Return the (x, y) coordinate for the center point of the cell that contains the specified text.  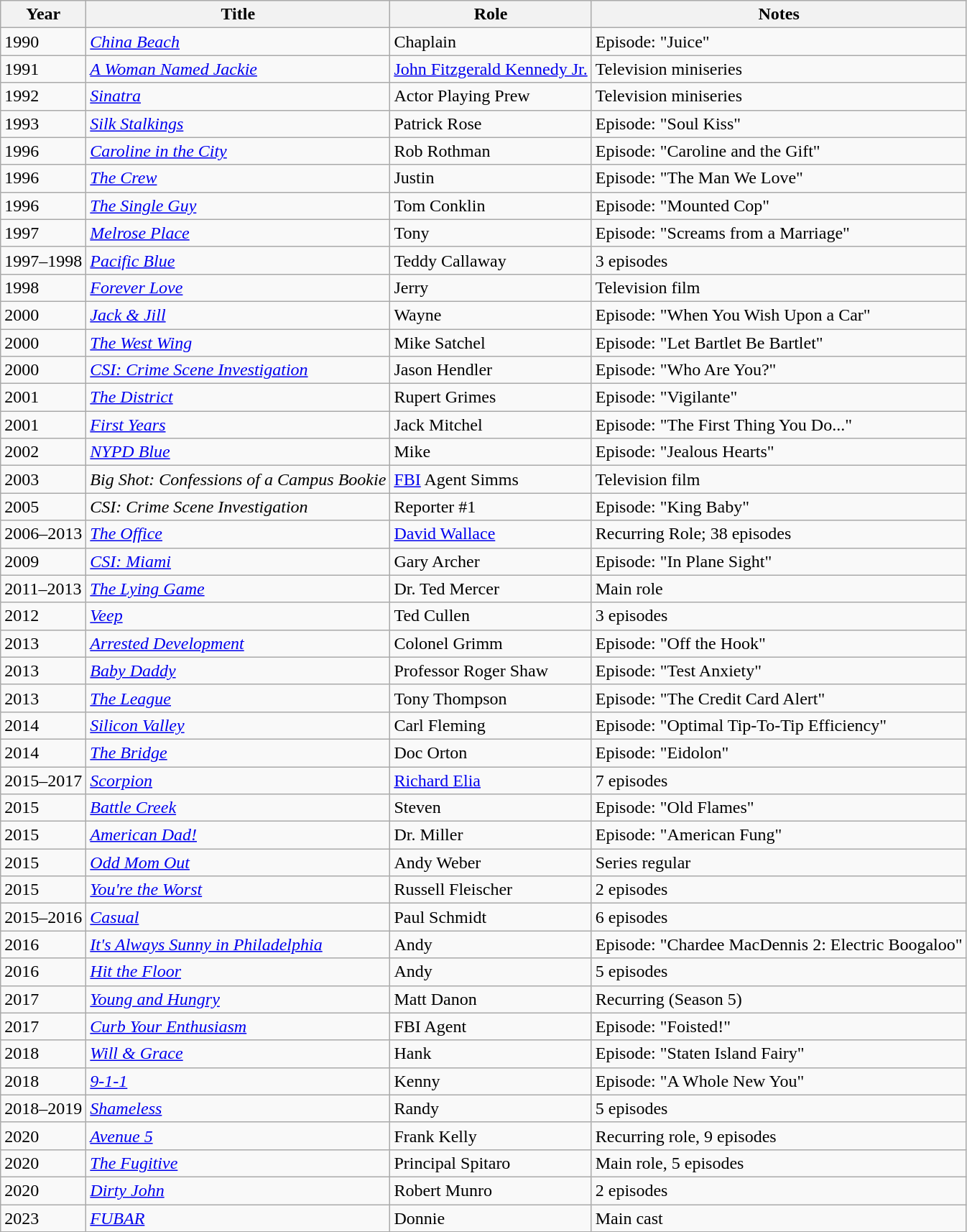
NYPD Blue (239, 452)
Justin (491, 178)
Episode: "Foisted!" (779, 1026)
Principal Spitaro (491, 1163)
2012 (43, 616)
Silk Stalkings (239, 124)
Forever Love (239, 288)
FBI Agent Simms (491, 479)
Curb Your Enthusiasm (239, 1026)
1998 (43, 288)
Casual (239, 917)
Year (43, 14)
Dr. Ted Mercer (491, 589)
Tom Conklin (491, 206)
Episode: "Who Are You?" (779, 370)
Frank Kelly (491, 1136)
The Bridge (239, 753)
Mike (491, 452)
You're the Worst (239, 890)
Episode: "King Baby" (779, 507)
Episode: "A Whole New You" (779, 1081)
2018–2019 (43, 1108)
2003 (43, 479)
China Beach (239, 42)
Dr. Miller (491, 835)
Matt Danon (491, 999)
Recurring (Season 5) (779, 999)
The Lying Game (239, 589)
Shameless (239, 1108)
Russell Fleischer (491, 890)
Will & Grace (239, 1054)
Doc Orton (491, 753)
The West Wing (239, 343)
Episode: "Juice" (779, 42)
Scorpion (239, 780)
Dirty John (239, 1190)
Gary Archer (491, 561)
1990 (43, 42)
7 episodes (779, 780)
Colonel Grimm (491, 643)
2015–2017 (43, 780)
Reporter #1 (491, 507)
2011–2013 (43, 589)
Episode: "Soul Kiss" (779, 124)
Avenue 5 (239, 1136)
The Crew (239, 178)
Main role, 5 episodes (779, 1163)
1993 (43, 124)
Rob Rothman (491, 151)
First Years (239, 425)
Baby Daddy (239, 671)
Episode: "Screams from a Marriage" (779, 233)
Odd Mom Out (239, 863)
Jack & Jill (239, 315)
Episode: "Off the Hook" (779, 643)
Main cast (779, 1218)
Episode: "Eidolon" (779, 753)
Main role (779, 589)
Tony (491, 233)
2023 (43, 1218)
FUBAR (239, 1218)
The Office (239, 534)
Episode: "The Credit Card Alert" (779, 698)
2009 (43, 561)
FBI Agent (491, 1026)
Episode: "The Man We Love" (779, 178)
Pacific Blue (239, 260)
Professor Roger Shaw (491, 671)
Veep (239, 616)
Mike Satchel (491, 343)
Episode: "Let Bartlet Be Bartlet" (779, 343)
CSI: Miami (239, 561)
1997 (43, 233)
Kenny (491, 1081)
Title (239, 14)
Arrested Development (239, 643)
Episode: "When You Wish Upon a Car" (779, 315)
Notes (779, 14)
Teddy Callaway (491, 260)
Series regular (779, 863)
Recurring role, 9 episodes (779, 1136)
1991 (43, 69)
Robert Munro (491, 1190)
Big Shot: Confessions of a Campus Bookie (239, 479)
Tony Thompson (491, 698)
David Wallace (491, 534)
6 episodes (779, 917)
Chaplain (491, 42)
Patrick Rose (491, 124)
Sinatra (239, 96)
The League (239, 698)
Role (491, 14)
Episode: "American Fung" (779, 835)
Hank (491, 1054)
Richard Elia (491, 780)
Andy Weber (491, 863)
1997–1998 (43, 260)
Wayne (491, 315)
The District (239, 397)
2015–2016 (43, 917)
Episode: "Old Flames" (779, 808)
Episode: "The First Thing You Do..." (779, 425)
2002 (43, 452)
Battle Creek (239, 808)
Recurring Role; 38 episodes (779, 534)
The Single Guy (239, 206)
Episode: "Staten Island Fairy" (779, 1054)
Silicon Valley (239, 725)
A Woman Named Jackie (239, 69)
Episode: "Jealous Hearts" (779, 452)
Actor Playing Prew (491, 96)
Donnie (491, 1218)
Episode: "Caroline and the Gift" (779, 151)
1992 (43, 96)
Young and Hungry (239, 999)
2005 (43, 507)
Paul Schmidt (491, 917)
Rupert Grimes (491, 397)
Hit the Floor (239, 972)
Episode: "Vigilante" (779, 397)
Episode: "Test Anxiety" (779, 671)
American Dad! (239, 835)
Episode: "Mounted Cop" (779, 206)
Randy (491, 1108)
Episode: "In Plane Sight" (779, 561)
The Fugitive (239, 1163)
Jack Mitchel (491, 425)
Jerry (491, 288)
Ted Cullen (491, 616)
Steven (491, 808)
Carl Fleming (491, 725)
Episode: "Chardee MacDennis 2: Electric Boogaloo" (779, 944)
John Fitzgerald Kennedy Jr. (491, 69)
Jason Hendler (491, 370)
9-1-1 (239, 1081)
It's Always Sunny in Philadelphia (239, 944)
Episode: "Optimal Tip-To-Tip Efficiency" (779, 725)
2006–2013 (43, 534)
Melrose Place (239, 233)
Caroline in the City (239, 151)
